Search for the cell housing the specified text and yield its (x, y) center coordinate. 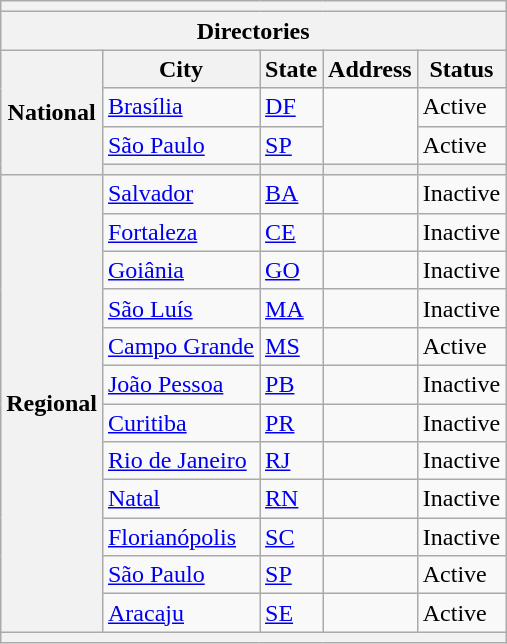
Status (461, 69)
PR (292, 423)
Fortaleza (180, 232)
National (52, 112)
João Pessoa (180, 384)
Salvador (180, 194)
GO (292, 270)
Natal (180, 499)
SE (292, 613)
RJ (292, 461)
Rio de Janeiro (180, 461)
SC (292, 537)
Aracaju (180, 613)
CE (292, 232)
Directories (254, 31)
City (180, 69)
Campo Grande (180, 346)
Florianópolis (180, 537)
São Luís (180, 308)
Brasília (180, 107)
Address (370, 69)
RN (292, 499)
MS (292, 346)
Curitiba (180, 423)
MA (292, 308)
BA (292, 194)
State (292, 69)
Regional (52, 404)
DF (292, 107)
Goiânia (180, 270)
PB (292, 384)
